Extract the [x, y] coordinate from the center of the cell holding the provided text.  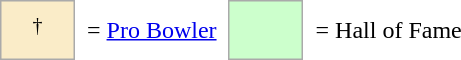
= Pro Bowler [152, 30]
† [38, 30]
